Detect which cell encompasses the target text, then output its (X, Y) center coordinate. 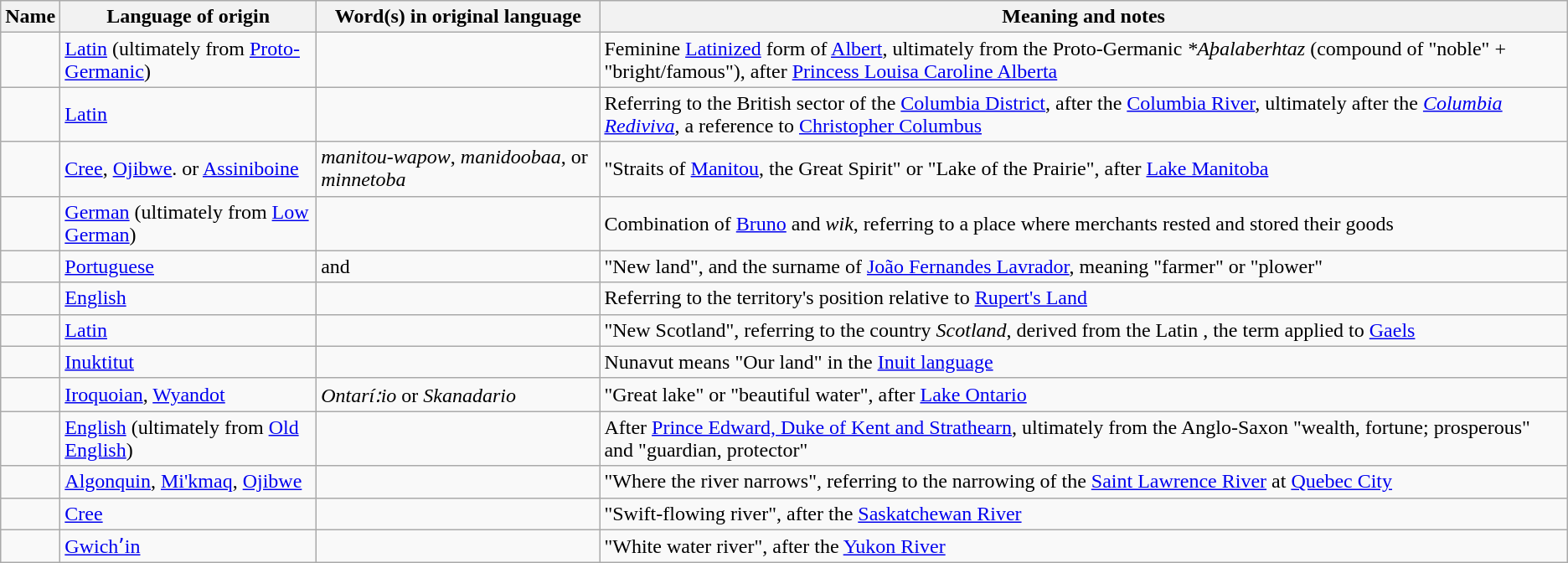
Referring to the territory's position relative to Rupert's Land (1084, 298)
"Straits of Manitou, the Great Spirit" or "Lake of the Prairie", after Lake Manitoba (1084, 169)
Word(s) in original language (458, 17)
Nunavut means "Our land" in the Inuit language (1084, 362)
Language of origin (188, 17)
"White water river", after the Yukon River (1084, 546)
English (ultimately from Old English) (188, 439)
After Prince Edward, Duke of Kent and Strathearn, ultimately from the Anglo-Saxon "wealth, fortune; prosperous" and "guardian, protector" (1084, 439)
manitou-wapow, manidoobaa, or minnetoba (458, 169)
Gwichʼin (188, 546)
and (458, 266)
Algonquin, Mi'kmaq, Ojibwe (188, 482)
Iroquoian, Wyandot (188, 395)
Inuktitut (188, 362)
Cree (188, 514)
Latin (ultimately from Proto-Germanic) (188, 60)
"Great lake" or "beautiful water", after Lake Ontario (1084, 395)
Combination of Bruno and wik, referring to a place where merchants rested and stored their goods (1084, 223)
Meaning and notes (1084, 17)
Cree, Ojibwe. or Assiniboine (188, 169)
Ontarí꞉io or Skanadario (458, 395)
Name (30, 17)
Portuguese (188, 266)
German (ultimately from Low German) (188, 223)
English (188, 298)
"Swift-flowing river", after the Saskatchewan River (1084, 514)
"New Scotland", referring to the country Scotland, derived from the Latin , the term applied to Gaels (1084, 330)
"New land", and the surname of João Fernandes Lavrador, meaning "farmer" or "plower" (1084, 266)
"Where the river narrows", referring to the narrowing of the Saint Lawrence River at Quebec City (1084, 482)
